For the text-containing cell, return its midpoint in [x, y] coordinate format. 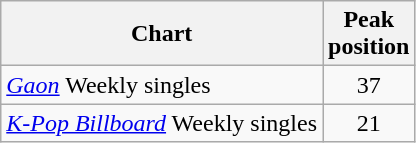
Peak position [369, 34]
Chart [162, 34]
K-Pop Billboard Weekly singles [162, 123]
21 [369, 123]
37 [369, 85]
Gaon Weekly singles [162, 85]
